Capture the cell that displays the provided text and extract its [x, y] central coordinate. 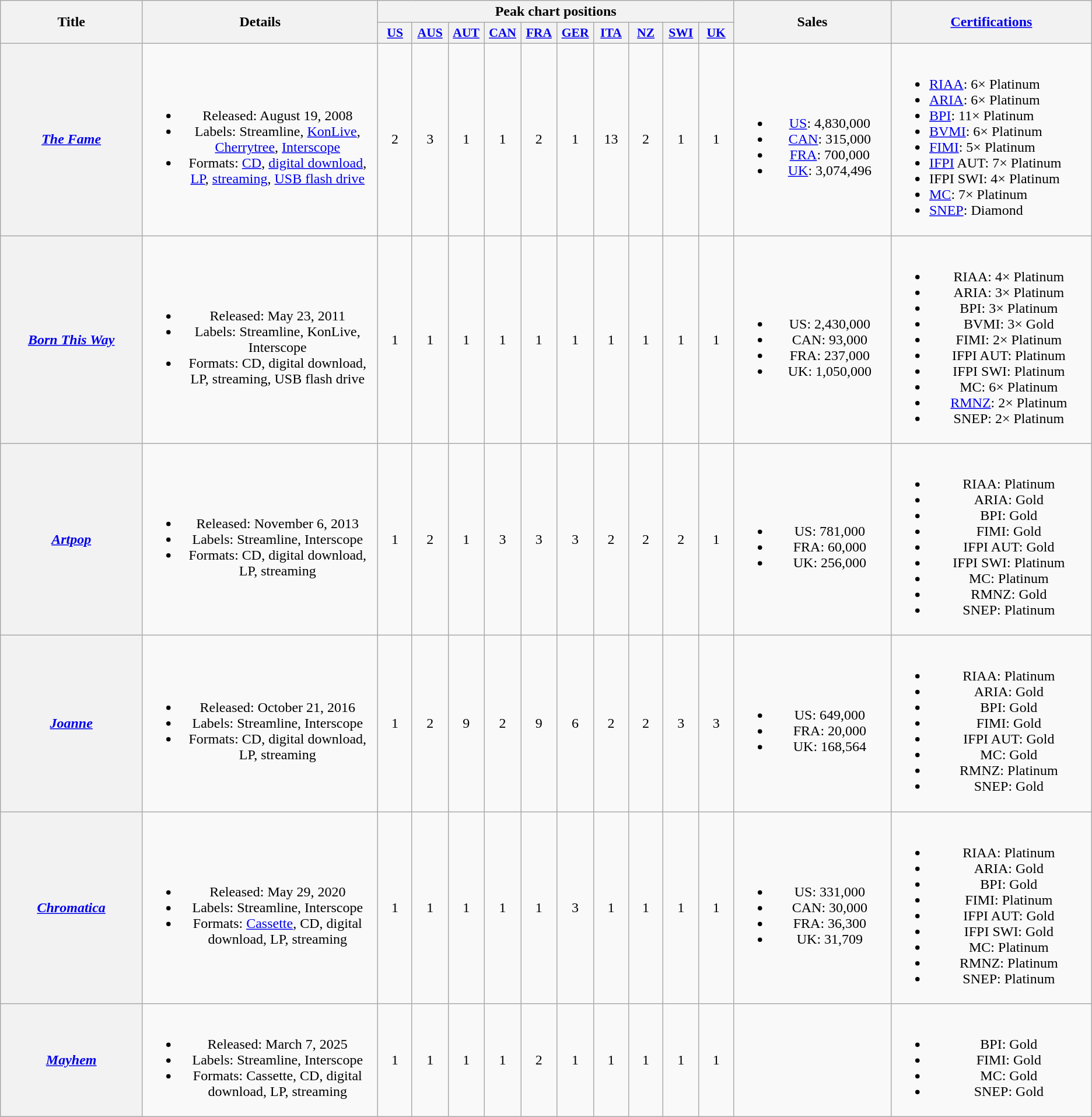
Released: May 29, 2020Labels: Streamline, InterscopeFormats: Cassette, CD, digital download, LP, streaming [260, 908]
US: 649,000FRA: 20,000UK: 168,564 [812, 724]
US: 2,430,000CAN: 93,000FRA: 237,000UK: 1,050,000 [812, 340]
UK [716, 33]
FRA [539, 33]
US [395, 33]
AUS [430, 33]
Chromatica [71, 908]
RIAA: PlatinumARIA: GoldBPI: GoldFIMI: GoldIFPI AUT: GoldMC: GoldRMNZ: PlatinumSNEP: Gold [991, 724]
13 [611, 139]
Joanne [71, 724]
CAN [503, 33]
Certifications [991, 22]
The Fame [71, 139]
Born This Way [71, 340]
Title [71, 22]
Released: October 21, 2016Labels: Streamline, InterscopeFormats: CD, digital download, LP, streaming [260, 724]
SWI [681, 33]
Details [260, 22]
Artpop [71, 539]
RIAA: PlatinumARIA: GoldBPI: GoldFIMI: PlatinumIFPI AUT: GoldIFPI SWI: GoldMC: PlatinumRMNZ: PlatinumSNEP: Platinum [991, 908]
AUT [466, 33]
Sales [812, 22]
Mayhem [71, 1060]
GER [575, 33]
US: 781,000FRA: 60,000UK: 256,000 [812, 539]
US: 4,830,000CAN: 315,000FRA: 700,000UK: 3,074,496 [812, 139]
Released: May 23, 2011Labels: Streamline, KonLive, InterscopeFormats: CD, digital download, LP, streaming, USB flash drive [260, 340]
Released: November 6, 2013Labels: Streamline, InterscopeFormats: CD, digital download, LP, streaming [260, 539]
6 [575, 724]
RIAA: PlatinumARIA: GoldBPI: GoldFIMI: GoldIFPI AUT: GoldIFPI SWI: PlatinumMC: PlatinumRMNZ: GoldSNEP: Platinum [991, 539]
US: 331,000CAN: 30,000FRA: 36,300UK: 31,709 [812, 908]
NZ [646, 33]
ITA [611, 33]
Released: March 7, 2025Labels: Streamline, InterscopeFormats: Cassette, CD, digital download, LP, streaming [260, 1060]
Released: August 19, 2008Labels: Streamline, KonLive, Cherrytree, InterscopeFormats: CD, digital download, LP, streaming, USB flash drive [260, 139]
Peak chart positions [555, 12]
BPI: GoldFIMI: GoldMC: GoldSNEP: Gold [991, 1060]
